Provide the [X, Y] coordinate of the cell's center where the given text is located.  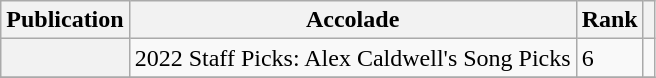
2022 Staff Picks: Alex Caldwell's Song Picks [352, 58]
6 [610, 58]
Rank [610, 20]
Accolade [352, 20]
Publication [65, 20]
